Search for the cell housing the specified text and yield its [x, y] center coordinate. 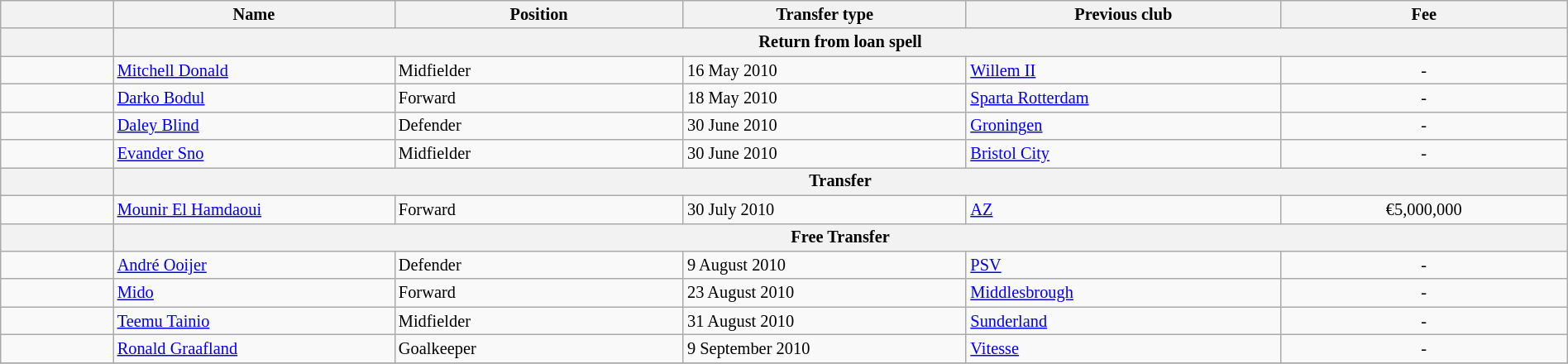
30 July 2010 [825, 209]
9 September 2010 [825, 348]
16 May 2010 [825, 70]
31 August 2010 [825, 321]
Goalkeeper [539, 348]
PSV [1123, 265]
André Ooijer [254, 265]
Previous club [1123, 14]
Ronald Graafland [254, 348]
23 August 2010 [825, 293]
Daley Blind [254, 126]
Willem II [1123, 70]
Transfer [840, 181]
Name [254, 14]
Position [539, 14]
Mitchell Donald [254, 70]
Sparta Rotterdam [1123, 98]
9 August 2010 [825, 265]
Transfer type [825, 14]
Free Transfer [840, 237]
18 May 2010 [825, 98]
Teemu Tainio [254, 321]
Evander Sno [254, 154]
Bristol City [1123, 154]
Vitesse [1123, 348]
Middlesbrough [1123, 293]
Sunderland [1123, 321]
AZ [1123, 209]
Mounir El Hamdaoui [254, 209]
Darko Bodul [254, 98]
Groningen [1123, 126]
Fee [1424, 14]
Return from loan spell [840, 42]
€5,000,000 [1424, 209]
Mido [254, 293]
